For the text-containing cell, return its midpoint in [X, Y] coordinate format. 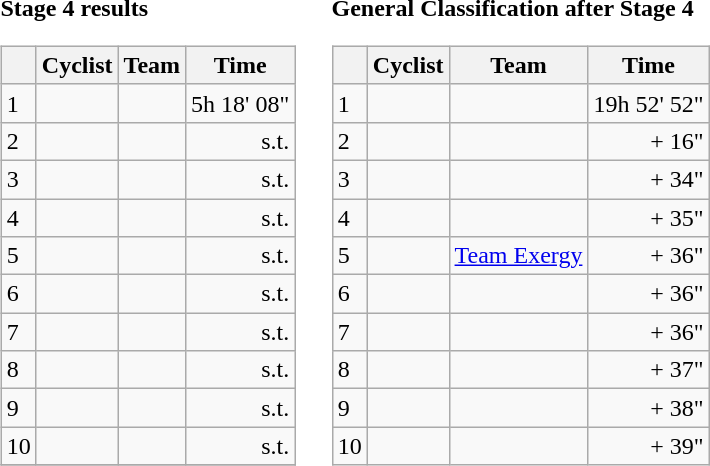
19h 52' 52" [648, 103]
+ 35" [648, 217]
5h 18' 08" [240, 103]
+ 39" [648, 446]
+ 16" [648, 141]
+ 38" [648, 408]
+ 34" [648, 179]
+ 37" [648, 370]
Team Exergy [518, 256]
